Find where the given text appears and provide that cell's center as [X, Y] coordinate. 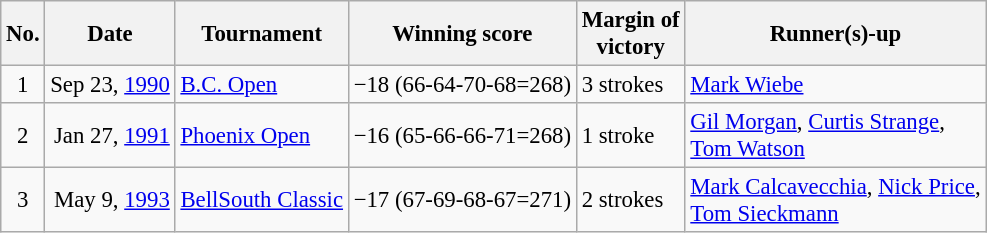
Mark Wiebe [836, 85]
Sep 23, 1990 [110, 85]
BellSouth Classic [262, 200]
Mark Calcavecchia, Nick Price, Tom Sieckmann [836, 200]
−16 (65-66-66-71=268) [462, 136]
1 stroke [630, 136]
2 [23, 136]
Winning score [462, 34]
Jan 27, 1991 [110, 136]
Phoenix Open [262, 136]
B.C. Open [262, 85]
−17 (67-69-68-67=271) [462, 200]
3 strokes [630, 85]
Date [110, 34]
3 [23, 200]
2 strokes [630, 200]
Tournament [262, 34]
−18 (66-64-70-68=268) [462, 85]
Margin ofvictory [630, 34]
Runner(s)-up [836, 34]
No. [23, 34]
1 [23, 85]
Gil Morgan, Curtis Strange, Tom Watson [836, 136]
May 9, 1993 [110, 200]
